Find where the given text appears and provide that cell's center as [X, Y] coordinate. 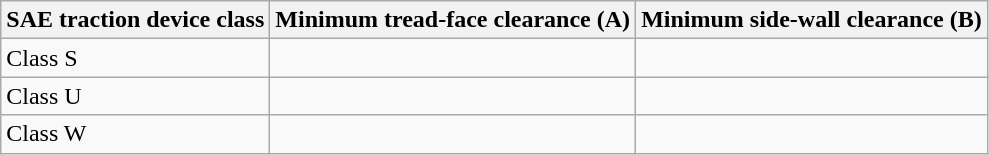
Class W [136, 134]
Minimum tread-face clearance (A) [453, 20]
SAE traction device class [136, 20]
Class S [136, 58]
Class U [136, 96]
Minimum side-wall clearance (B) [812, 20]
